Provide the [x, y] coordinate of the cell's center where the given text is located.  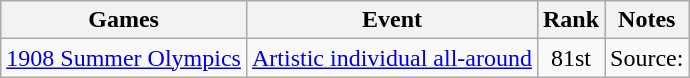
1908 Summer Olympics [124, 58]
Rank [570, 20]
Notes [647, 20]
Source: [647, 58]
Event [392, 20]
Artistic individual all-around [392, 58]
81st [570, 58]
Games [124, 20]
